Provide the [x, y] coordinate of the cell's center where the given text is located.  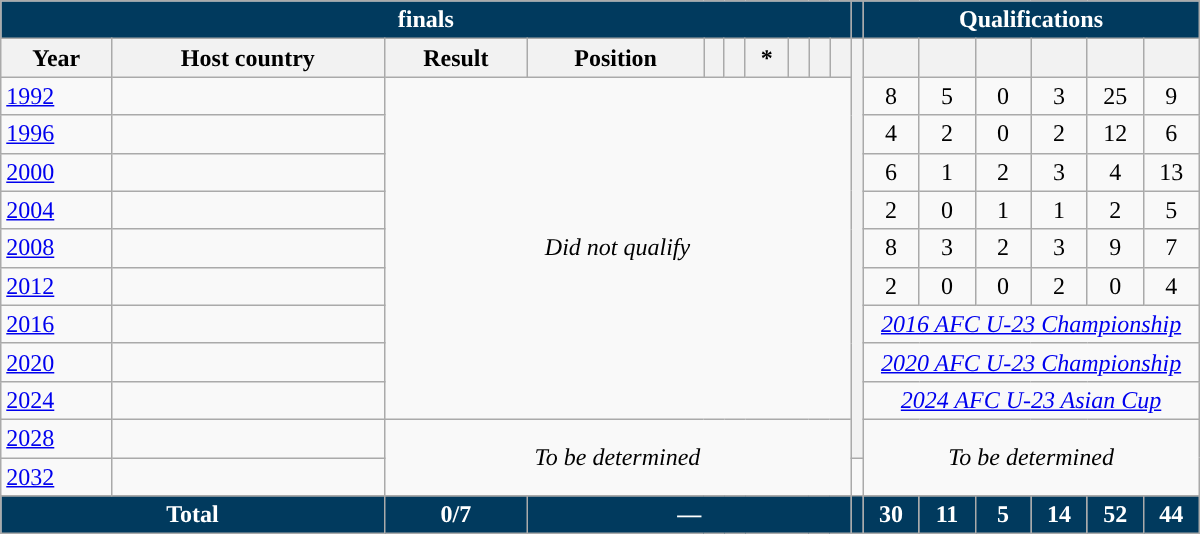
2008 [56, 248]
14 [1059, 515]
2024 [56, 400]
2004 [56, 210]
Year [56, 58]
2028 [56, 438]
Host country [248, 58]
Did not qualify [618, 248]
0/7 [456, 515]
13 [1171, 172]
25 [1115, 96]
2020 AFC U-23 Championship [1031, 362]
2020 [56, 362]
2016 [56, 324]
Qualifications [1031, 20]
2016 AFC U-23 Championship [1031, 324]
— [690, 515]
2032 [56, 477]
44 [1171, 515]
1992 [56, 96]
2012 [56, 286]
* [766, 58]
7 [1171, 248]
Position [616, 58]
30 [891, 515]
finals [426, 20]
1996 [56, 134]
11 [947, 515]
52 [1115, 515]
2024 AFC U-23 Asian Cup [1031, 400]
2000 [56, 172]
12 [1115, 134]
Result [456, 58]
Total [192, 515]
